Locate the cell with the specified text and output its (x, y) center coordinate. 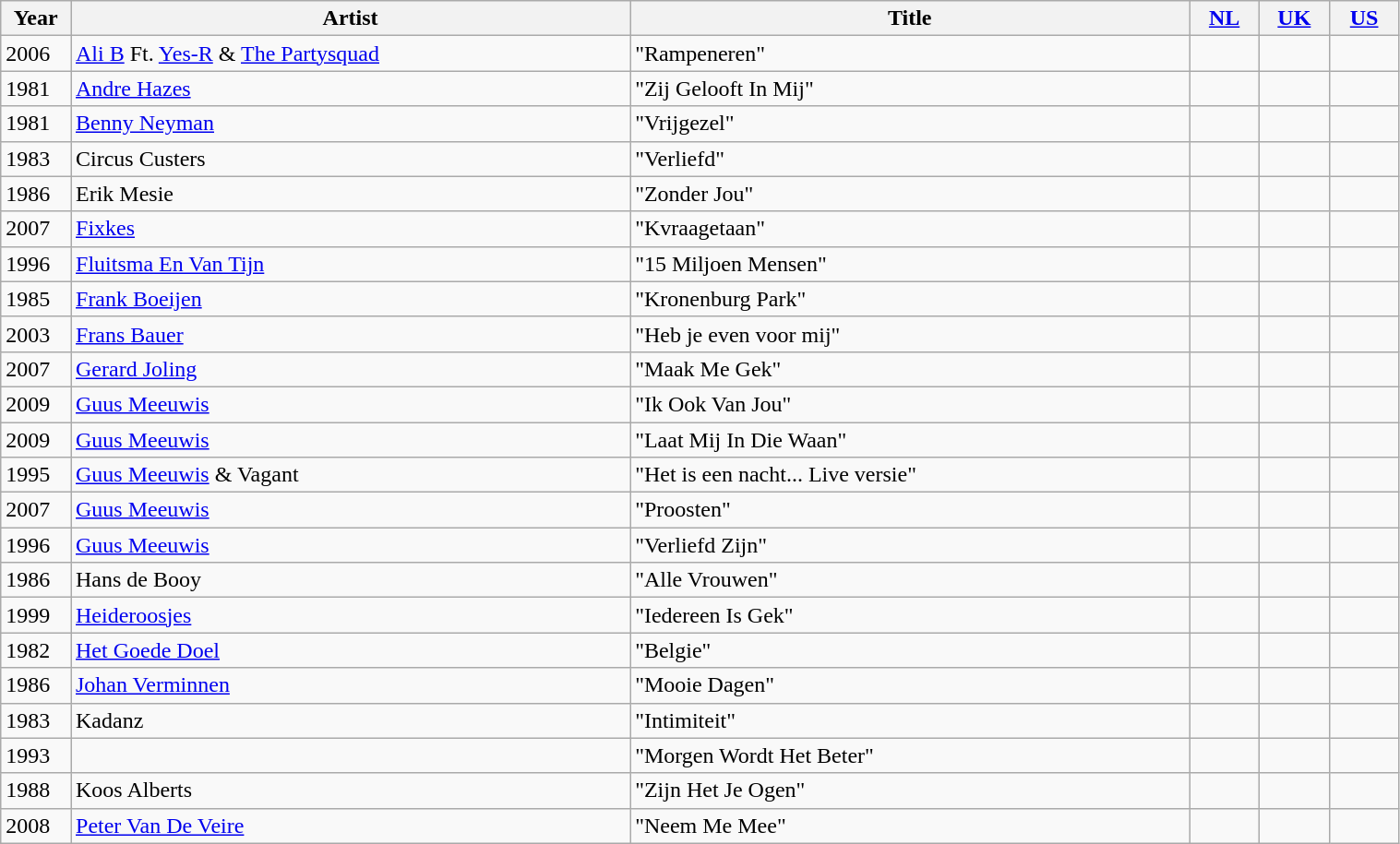
1988 (36, 791)
Title (910, 18)
"Heb je even voor mij" (910, 334)
"Kronenburg Park" (910, 299)
"Alle Vrouwen" (910, 580)
2003 (36, 334)
1985 (36, 299)
Ali B Ft. Yes-R & The Partysquad (350, 53)
"Zijn Het Je Ogen" (910, 791)
Guus Meeuwis & Vagant (350, 475)
Frank Boeijen (350, 299)
UK (1294, 18)
"Mooie Dagen" (910, 685)
Circus Custers (350, 159)
Hans de Booy (350, 580)
"15 Miljoen Mensen" (910, 264)
Erik Mesie (350, 194)
Heideroosjes (350, 615)
"Vrijgezel" (910, 124)
"Intimiteit" (910, 720)
"Het is een nacht... Live versie" (910, 475)
"Ik Ook Van Jou" (910, 404)
Fixkes (350, 229)
"Verliefd Zijn" (910, 545)
Benny Neyman (350, 124)
Frans Bauer (350, 334)
Het Goede Doel (350, 650)
Andre Hazes (350, 89)
Fluitsma En Van Tijn (350, 264)
1995 (36, 475)
"Belgie" (910, 650)
2006 (36, 53)
"Zij Gelooft In Mij" (910, 89)
Year (36, 18)
2008 (36, 826)
1999 (36, 615)
1993 (36, 755)
"Kvraagetaan" (910, 229)
"Laat Mij In Die Waan" (910, 440)
Kadanz (350, 720)
Johan Verminnen (350, 685)
"Morgen Wordt Het Beter" (910, 755)
"Zonder Jou" (910, 194)
"Rampeneren" (910, 53)
Koos Alberts (350, 791)
"Proosten" (910, 510)
"Maak Me Gek" (910, 369)
"Neem Me Mee" (910, 826)
Gerard Joling (350, 369)
1982 (36, 650)
NL (1225, 18)
"Verliefd" (910, 159)
US (1364, 18)
Peter Van De Veire (350, 826)
Artist (350, 18)
"Iedereen Is Gek" (910, 615)
